Extract the (X, Y) coordinate from the center of the cell holding the provided text.  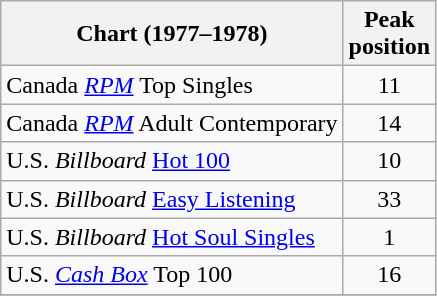
Canada RPM Top Singles (172, 85)
Canada RPM Adult Contemporary (172, 123)
1 (389, 237)
11 (389, 85)
U.S. Billboard Easy Listening (172, 199)
16 (389, 275)
U.S. Billboard Hot 100 (172, 161)
10 (389, 161)
Chart (1977–1978) (172, 34)
Peakposition (389, 34)
U.S. Billboard Hot Soul Singles (172, 237)
U.S. Cash Box Top 100 (172, 275)
14 (389, 123)
33 (389, 199)
